For the text-containing cell, return its midpoint in (X, Y) coordinate format. 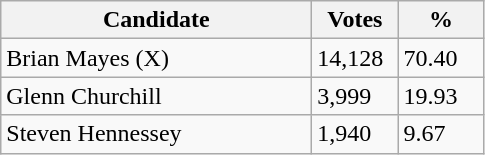
19.93 (441, 96)
Steven Hennessey (156, 134)
Candidate (156, 20)
14,128 (355, 58)
Glenn Churchill (156, 96)
9.67 (441, 134)
1,940 (355, 134)
3,999 (355, 96)
Brian Mayes (X) (156, 58)
% (441, 20)
Votes (355, 20)
70.40 (441, 58)
